Locate the cell with the specified text and output its [X, Y] center coordinate. 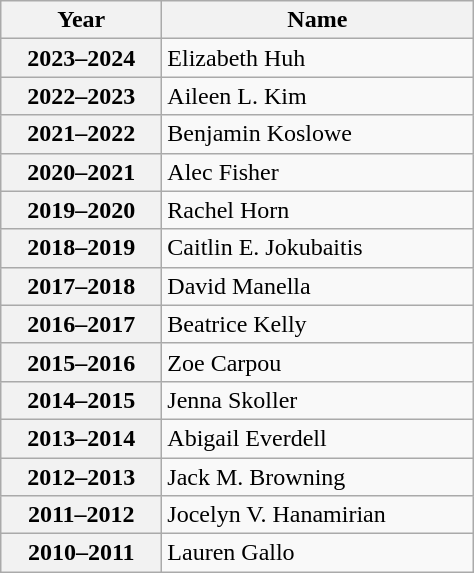
Benjamin Koslowe [318, 134]
2020–2021 [82, 172]
Lauren Gallo [318, 553]
2017–2018 [82, 286]
Jenna Skoller [318, 400]
David Manella [318, 286]
Name [318, 20]
2022–2023 [82, 96]
Aileen L. Kim [318, 96]
2016–2017 [82, 324]
2019–2020 [82, 210]
2018–2019 [82, 248]
2012–2013 [82, 477]
2010–2011 [82, 553]
2011–2012 [82, 515]
Abigail Everdell [318, 438]
Alec Fisher [318, 172]
2023–2024 [82, 58]
Beatrice Kelly [318, 324]
Year [82, 20]
Jocelyn V. Hanamirian [318, 515]
Jack M. Browning [318, 477]
Caitlin E. Jokubaitis [318, 248]
Rachel Horn [318, 210]
2013–2014 [82, 438]
2021–2022 [82, 134]
2015–2016 [82, 362]
Zoe Carpou [318, 362]
2014–2015 [82, 400]
Elizabeth Huh [318, 58]
